Pinpoint the cell where the given text exists, returning its (x, y) midpoint coordinate. 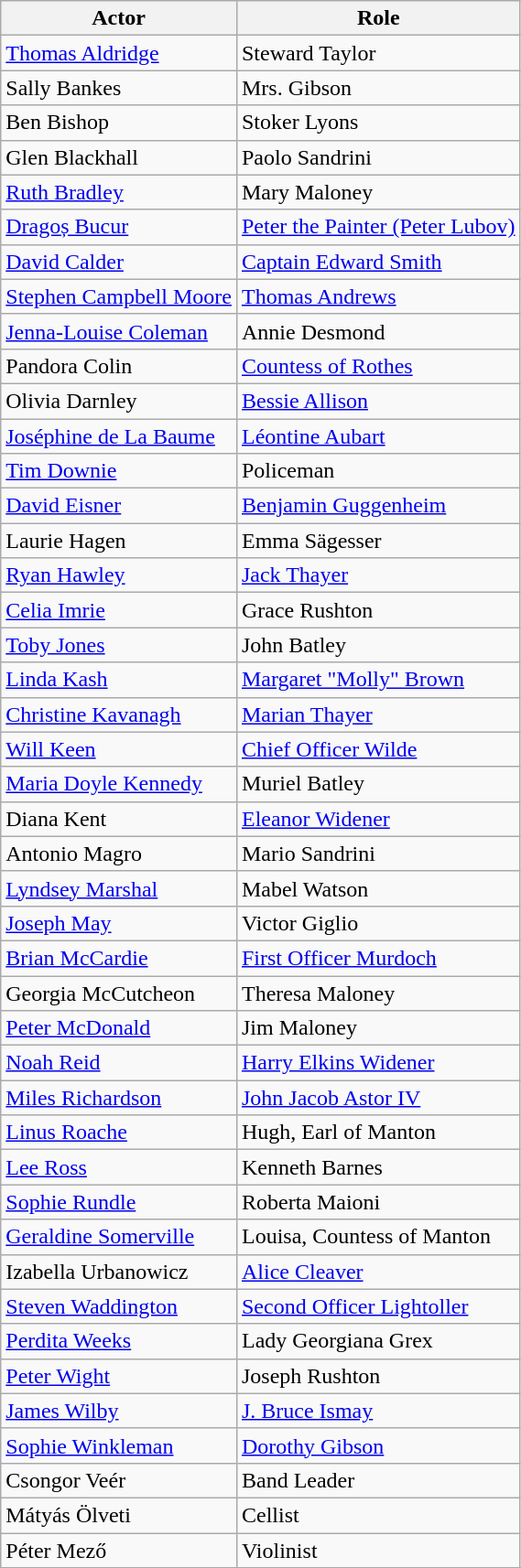
Grace Rushton (378, 610)
Diana Kent (119, 819)
Cellist (378, 1515)
Eleanor Widener (378, 819)
Jim Maloney (378, 1028)
Linda Kash (119, 680)
Pandora Colin (119, 366)
Dragoș Bucur (119, 227)
Roberta Maioni (378, 1202)
Annie Desmond (378, 331)
Policeman (378, 471)
John Jacob Astor IV (378, 1098)
Benjamin Guggenheim (378, 506)
Countess of Rothes (378, 366)
David Eisner (119, 506)
Joséphine de La Baume (119, 436)
Jack Thayer (378, 575)
Thomas Andrews (378, 296)
Harry Elkins Widener (378, 1063)
Theresa Maloney (378, 993)
J. Bruce Ismay (378, 1411)
Thomas Aldridge (119, 53)
Celia Imrie (119, 610)
Alice Cleaver (378, 1272)
Csongor Veér (119, 1480)
Brian McCardie (119, 958)
Toby Jones (119, 645)
Mabel Watson (378, 888)
Chief Officer Wilde (378, 749)
Violinist (378, 1551)
Geraldine Somerville (119, 1237)
Emma Sägesser (378, 541)
Role (378, 18)
Christine Kavanagh (119, 714)
Margaret "Molly" Brown (378, 680)
Victor Giglio (378, 923)
Stephen Campbell Moore (119, 296)
Sophie Winkleman (119, 1445)
Léontine Aubart (378, 436)
Olivia Darnley (119, 401)
John Batley (378, 645)
Ruth Bradley (119, 192)
Steven Waddington (119, 1306)
Band Leader (378, 1480)
Mrs. Gibson (378, 88)
Georgia McCutcheon (119, 993)
Mary Maloney (378, 192)
Glen Blackhall (119, 157)
Peter the Painter (Peter Lubov) (378, 227)
Lady Georgiana Grex (378, 1341)
Laurie Hagen (119, 541)
Jenna-Louise Coleman (119, 331)
Muriel Batley (378, 784)
Kenneth Barnes (378, 1167)
Joseph May (119, 923)
Péter Mező (119, 1551)
Sophie Rundle (119, 1202)
Lee Ross (119, 1167)
Steward Taylor (378, 53)
Stoker Lyons (378, 123)
Louisa, Countess of Manton (378, 1237)
James Wilby (119, 1411)
Actor (119, 18)
Noah Reid (119, 1063)
Ben Bishop (119, 123)
Joseph Rushton (378, 1376)
Ryan Hawley (119, 575)
Captain Edward Smith (378, 262)
Dorothy Gibson (378, 1445)
Lyndsey Marshal (119, 888)
First Officer Murdoch (378, 958)
Will Keen (119, 749)
Sally Bankes (119, 88)
Second Officer Lightoller (378, 1306)
Marian Thayer (378, 714)
Tim Downie (119, 471)
Paolo Sandrini (378, 157)
Linus Roache (119, 1133)
Hugh, Earl of Manton (378, 1133)
Perdita Weeks (119, 1341)
Antonio Magro (119, 854)
Miles Richardson (119, 1098)
Mario Sandrini (378, 854)
Peter Wight (119, 1376)
Maria Doyle Kennedy (119, 784)
Mátyás Ölveti (119, 1515)
Izabella Urbanowicz (119, 1272)
Peter McDonald (119, 1028)
Bessie Allison (378, 401)
David Calder (119, 262)
